Return the [X, Y] coordinate for the center point of the cell that contains the specified text.  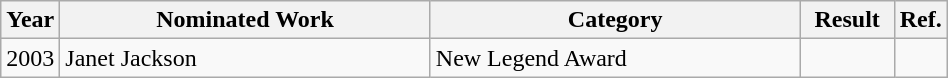
Ref. [920, 20]
Janet Jackson [245, 58]
New Legend Award [615, 58]
Year [30, 20]
2003 [30, 58]
Category [615, 20]
Result [847, 20]
Nominated Work [245, 20]
